Extract the (X, Y) coordinate from the center of the cell holding the provided text.  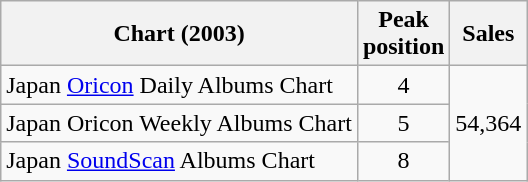
Chart (2003) (180, 34)
Japan Oricon Daily Albums Chart (180, 85)
5 (403, 123)
Japan SoundScan Albums Chart (180, 161)
Sales (488, 34)
4 (403, 85)
Peakposition (403, 34)
54,364 (488, 123)
Japan Oricon Weekly Albums Chart (180, 123)
8 (403, 161)
